For the text-containing cell, return its midpoint in (x, y) coordinate format. 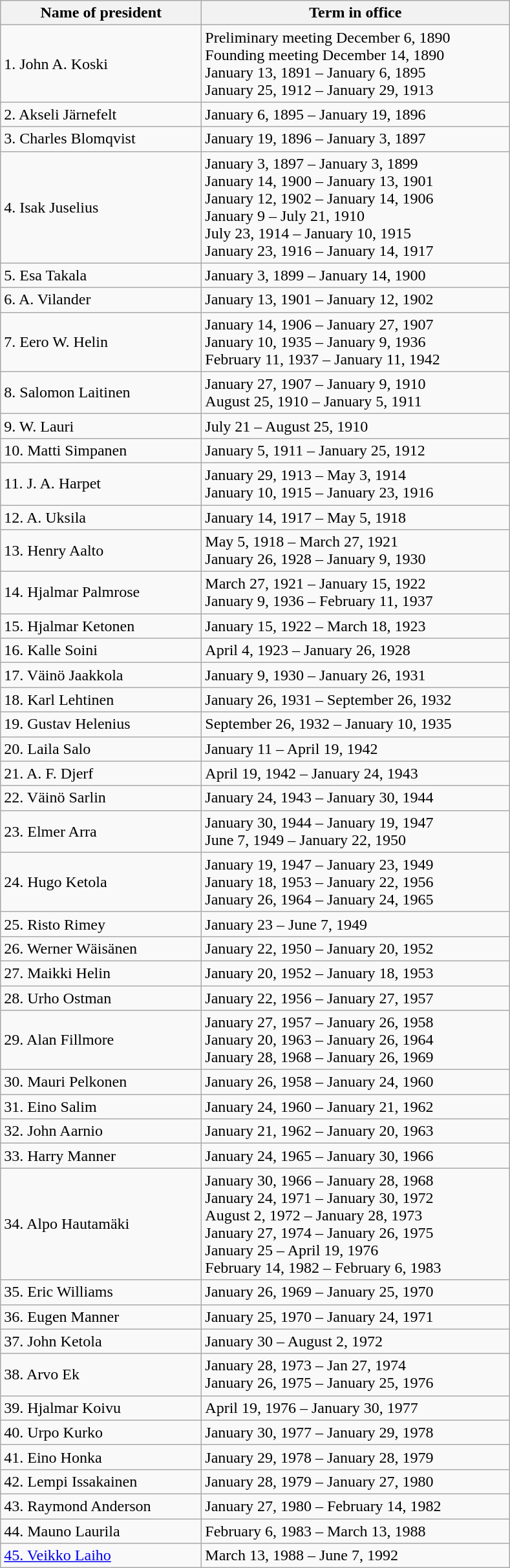
January 14, 1906 – January 27, 1907January 10, 1935 – January 9, 1936February 11, 1937 – January 11, 1942 (356, 342)
July 21 – August 25, 1910 (356, 426)
34. Alpo Hautamäki (101, 1224)
12. A. Uksila (101, 517)
January 27, 1907 – January 9, 1910August 25, 1910 – January 5, 1911 (356, 393)
January 5, 1911 – January 25, 1912 (356, 450)
23. Elmer Arra (101, 831)
30. Mauri Pelkonen (101, 1082)
22. Väinö Sarlin (101, 798)
January 13, 1901 – January 12, 1902 (356, 300)
January 19, 1947 – January 23, 1949January 18, 1953 – January 22, 1956January 26, 1964 – January 24, 1965 (356, 882)
18. Karl Lehtinen (101, 700)
January 30, 1977 – January 29, 1978 (356, 1432)
April 4, 1923 – January 26, 1928 (356, 651)
Preliminary meeting December 6, 1890Founding meeting December 14, 1890January 13, 1891 – January 6, 1895January 25, 1912 – January 29, 1913 (356, 63)
January 30, 1944 – January 19, 1947June 7, 1949 – January 22, 1950 (356, 831)
10. Matti Simpanen (101, 450)
January 22, 1950 – January 20, 1952 (356, 948)
38. Arvo Ek (101, 1375)
1. John A. Koski (101, 63)
January 27, 1980 – February 14, 1982 (356, 1506)
8. Salomon Laitinen (101, 393)
January 26, 1969 – January 25, 1970 (356, 1292)
40. Urpo Kurko (101, 1432)
January 11 – April 19, 1942 (356, 749)
January 30 – August 2, 1972 (356, 1341)
January 28, 1979 – January 27, 1980 (356, 1481)
29. Alan Fillmore (101, 1040)
15. Hjalmar Ketonen (101, 626)
April 19, 1976 – January 30, 1977 (356, 1408)
39. Hjalmar Koivu (101, 1408)
May 5, 1918 – March 27, 1921January 26, 1928 – January 9, 1930 (356, 550)
January 25, 1970 – January 24, 1971 (356, 1317)
20. Laila Salo (101, 749)
March 13, 1988 – June 7, 1992 (356, 1556)
42. Lempi Issakainen (101, 1481)
January 26, 1931 – September 26, 1932 (356, 700)
January 21, 1962 – January 20, 1963 (356, 1131)
9. W. Lauri (101, 426)
January 24, 1943 – January 30, 1944 (356, 798)
27. Maikki Helin (101, 973)
January 28, 1973 – Jan 27, 1974January 26, 1975 – January 25, 1976 (356, 1375)
24. Hugo Ketola (101, 882)
19. Gustav Helenius (101, 724)
6. A. Vilander (101, 300)
January 29, 1978 – January 28, 1979 (356, 1457)
January 15, 1922 – March 18, 1923 (356, 626)
January 9, 1930 – January 26, 1931 (356, 675)
41. Eino Honka (101, 1457)
January 3, 1899 – January 14, 1900 (356, 275)
4. Isak Juselius (101, 207)
January 23 – June 7, 1949 (356, 924)
February 6, 1983 – March 13, 1988 (356, 1531)
January 19, 1896 – January 3, 1897 (356, 139)
April 19, 1942 – January 24, 1943 (356, 773)
43. Raymond Anderson (101, 1506)
3. Charles Blomqvist (101, 139)
Name of president (101, 13)
33. Harry Manner (101, 1156)
14. Hjalmar Palmrose (101, 593)
September 26, 1932 – January 10, 1935 (356, 724)
January 6, 1895 – January 19, 1896 (356, 114)
January 24, 1960 – January 21, 1962 (356, 1107)
5. Esa Takala (101, 275)
25. Risto Rimey (101, 924)
January 24, 1965 – January 30, 1966 (356, 1156)
January 27, 1957 – January 26, 1958January 20, 1963 – January 26, 1964January 28, 1968 – January 26, 1969 (356, 1040)
31. Eino Salim (101, 1107)
March 27, 1921 – January 15, 1922January 9, 1936 – February 11, 1937 (356, 593)
28. Urho Ostman (101, 998)
January 14, 1917 – May 5, 1918 (356, 517)
7. Eero W. Helin (101, 342)
Term in office (356, 13)
32. John Aarnio (101, 1131)
36. Eugen Manner (101, 1317)
17. Väinö Jaakkola (101, 675)
January 29, 1913 – May 3, 1914January 10, 1915 – January 23, 1916 (356, 483)
44. Mauno Laurila (101, 1531)
13. Henry Aalto (101, 550)
January 26, 1958 – January 24, 1960 (356, 1082)
45. Veikko Laiho (101, 1556)
January 20, 1952 – January 18, 1953 (356, 973)
2. Akseli Järnefelt (101, 114)
37. John Ketola (101, 1341)
21. A. F. Djerf (101, 773)
11. J. A. Harpet (101, 483)
January 22, 1956 – January 27, 1957 (356, 998)
26. Werner Wäisänen (101, 948)
16. Kalle Soini (101, 651)
35. Eric Williams (101, 1292)
